Find where the given text appears and provide that cell's center as [x, y] coordinate. 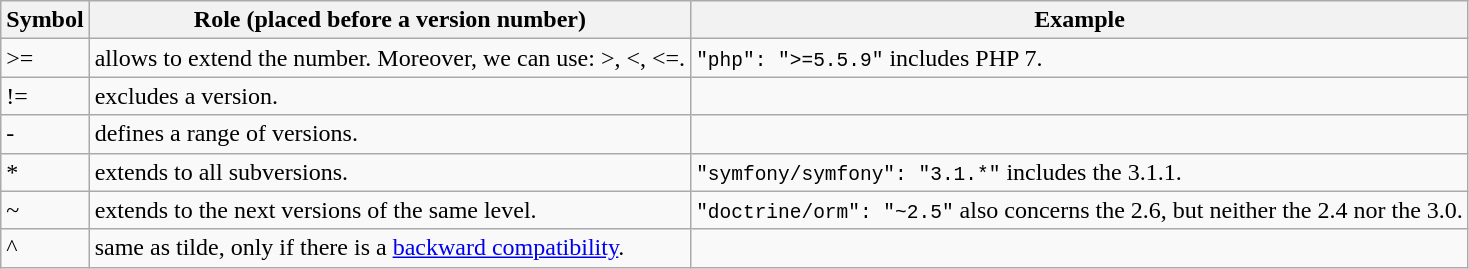
defines a range of versions. [390, 134]
Example [1080, 20]
>= [45, 58]
allows to extend the number. Moreover, we can use: >, <, <=. [390, 58]
"doctrine/orm": "~2.5" also concerns the 2.6, but neither the 2.4 nor the 3.0. [1080, 210]
Symbol [45, 20]
excludes a version. [390, 96]
"symfony/symfony": "3.1.*" includes the 3.1.1. [1080, 172]
!= [45, 96]
same as tilde, only if there is a backward compatibility. [390, 248]
extends to all subversions. [390, 172]
^ [45, 248]
~ [45, 210]
- [45, 134]
"php": ">=5.5.9" includes PHP 7. [1080, 58]
Role (placed before a version number) [390, 20]
* [45, 172]
extends to the next versions of the same level. [390, 210]
